Locate the cell with the specified text and output its (X, Y) center coordinate. 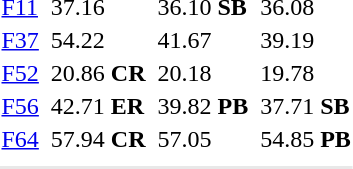
42.71 ER (98, 106)
20.86 CR (98, 73)
F64 (20, 139)
19.78 (306, 73)
39.19 (306, 40)
20.18 (203, 73)
57.05 (203, 139)
57.94 CR (98, 139)
F37 (20, 40)
F52 (20, 73)
54.22 (98, 40)
41.67 (203, 40)
54.85 PB (306, 139)
F56 (20, 106)
39.82 PB (203, 106)
37.71 SB (306, 106)
